Scan for the cell matching the given text and deliver its (X, Y) coordinate at center. 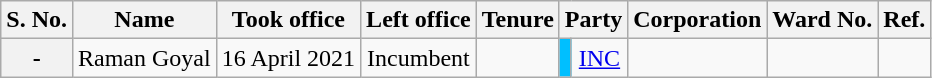
Ward No. (822, 20)
INC (599, 58)
Tenure (518, 20)
Incumbent (419, 58)
- (37, 58)
Took office (288, 20)
Party (593, 20)
Corporation (698, 20)
Name (144, 20)
Raman Goyal (144, 58)
Left office (419, 20)
Ref. (904, 20)
S. No. (37, 20)
16 April 2021 (288, 58)
